Identify which cell holds the provided text, then report its [x, y] central coordinate. 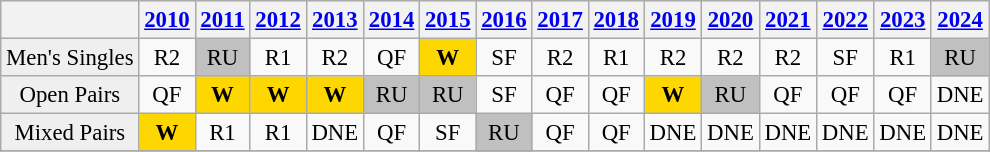
2018 [616, 20]
2014 [392, 20]
Men's Singles [70, 58]
2015 [448, 20]
2013 [334, 20]
2023 [902, 20]
2024 [960, 20]
2019 [672, 20]
2016 [504, 20]
Open Pairs [70, 95]
2017 [560, 20]
2020 [730, 20]
2012 [278, 20]
2010 [167, 20]
Mixed Pairs [70, 133]
2022 [846, 20]
2011 [222, 20]
2021 [788, 20]
